From the cell containing the given text, extract its center point as [x, y] coordinate. 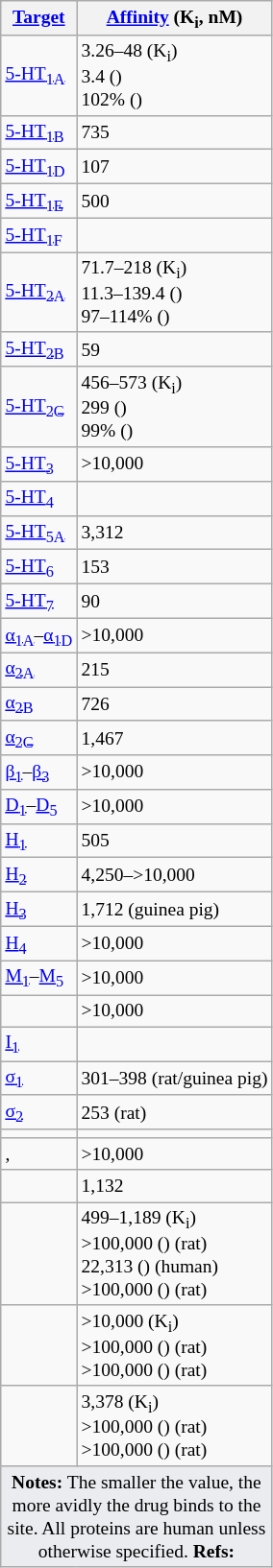
5-HT1B [38, 132]
3,378 (Ki)>100,000 () (rat)>100,000 () (rat) [175, 1426]
σ2 [38, 1112]
5-HT1F [38, 235]
Notes: The smaller the value, the more avidly the drug binds to the site. All proteins are human unless otherwise specified. Refs: [136, 1516]
Target [38, 18]
153 [175, 567]
1,467 [175, 738]
5-HT5A [38, 533]
α2C [38, 738]
H2 [38, 875]
726 [175, 704]
M1–M5 [38, 978]
D1–D5 [38, 807]
500 [175, 201]
505 [175, 841]
735 [175, 132]
I1 [38, 1044]
H3 [38, 910]
H1 [38, 841]
α2B [38, 704]
5-HT1E [38, 201]
59 [175, 349]
4,250–>10,000 [175, 875]
5-HT1D [38, 167]
σ1 [38, 1079]
3,312 [175, 533]
456–573 (Ki)299 ()99% () [175, 407]
5-HT2A [38, 293]
>10,000 (Ki)>100,000 () (rat)>100,000 () (rat) [175, 1345]
1,712 (guinea pig) [175, 910]
5-HT6 [38, 567]
5-HT4 [38, 498]
β1–β3 [38, 772]
499–1,189 (Ki)>100,000 () (rat)22,313 () (human)>100,000 () (rat) [175, 1254]
H4 [38, 943]
301–398 (rat/guinea pig) [175, 1079]
5-HT2B [38, 349]
Affinity (Ki, nM) [175, 18]
215 [175, 670]
90 [175, 601]
, [38, 1153]
3.26–48 (Ki)3.4 ()102% () [175, 75]
5-HT7 [38, 601]
α2A [38, 670]
253 (rat) [175, 1112]
1,132 [175, 1186]
5-HT2C [38, 407]
5-HT3 [38, 464]
α1A–α1D [38, 635]
107 [175, 167]
71.7–218 (Ki)11.3–139.4 ()97–114% () [175, 293]
5-HT1A [38, 75]
